Determine the (X, Y) coordinate at the center of the cell enclosing the given text.  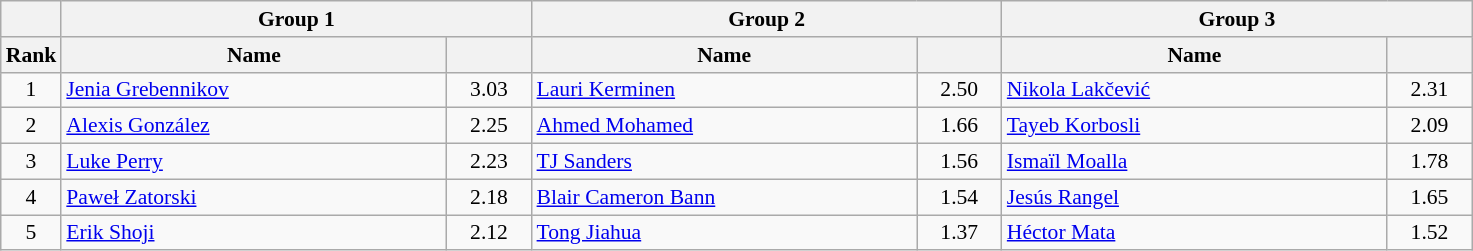
Nikola Lakčević (1194, 90)
Alexis González (254, 126)
Blair Cameron Bann (724, 197)
Paweł Zatorski (254, 197)
Rank (32, 55)
Jenia Grebennikov (254, 90)
Lauri Kerminen (724, 90)
1.56 (960, 162)
1.66 (960, 126)
1.37 (960, 233)
5 (32, 233)
2.18 (488, 197)
2.50 (960, 90)
1.65 (1430, 197)
2.25 (488, 126)
Ismaïl Moalla (1194, 162)
TJ Sanders (724, 162)
4 (32, 197)
2.31 (1430, 90)
Héctor Mata (1194, 233)
Luke Perry (254, 162)
1.52 (1430, 233)
1 (32, 90)
Jesús Rangel (1194, 197)
1.54 (960, 197)
3.03 (488, 90)
2.23 (488, 162)
2 (32, 126)
Group 1 (296, 19)
Tayeb Korbosli (1194, 126)
Group 3 (1237, 19)
2.12 (488, 233)
Group 2 (767, 19)
3 (32, 162)
Erik Shoji (254, 233)
2.09 (1430, 126)
Tong Jiahua (724, 233)
Ahmed Mohamed (724, 126)
1.78 (1430, 162)
